For the text-containing cell, return its midpoint in (x, y) coordinate format. 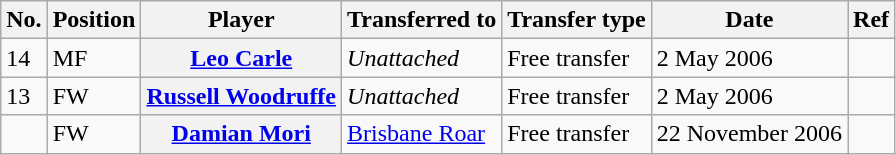
Transferred to (422, 20)
Brisbane Roar (422, 134)
Date (749, 20)
Position (94, 20)
Ref (872, 20)
22 November 2006 (749, 134)
13 (24, 96)
Russell Woodruffe (242, 96)
Transfer type (576, 20)
Leo Carle (242, 58)
Player (242, 20)
No. (24, 20)
14 (24, 58)
Damian Mori (242, 134)
MF (94, 58)
